Extract the (X, Y) coordinate from the center of the cell holding the provided text.  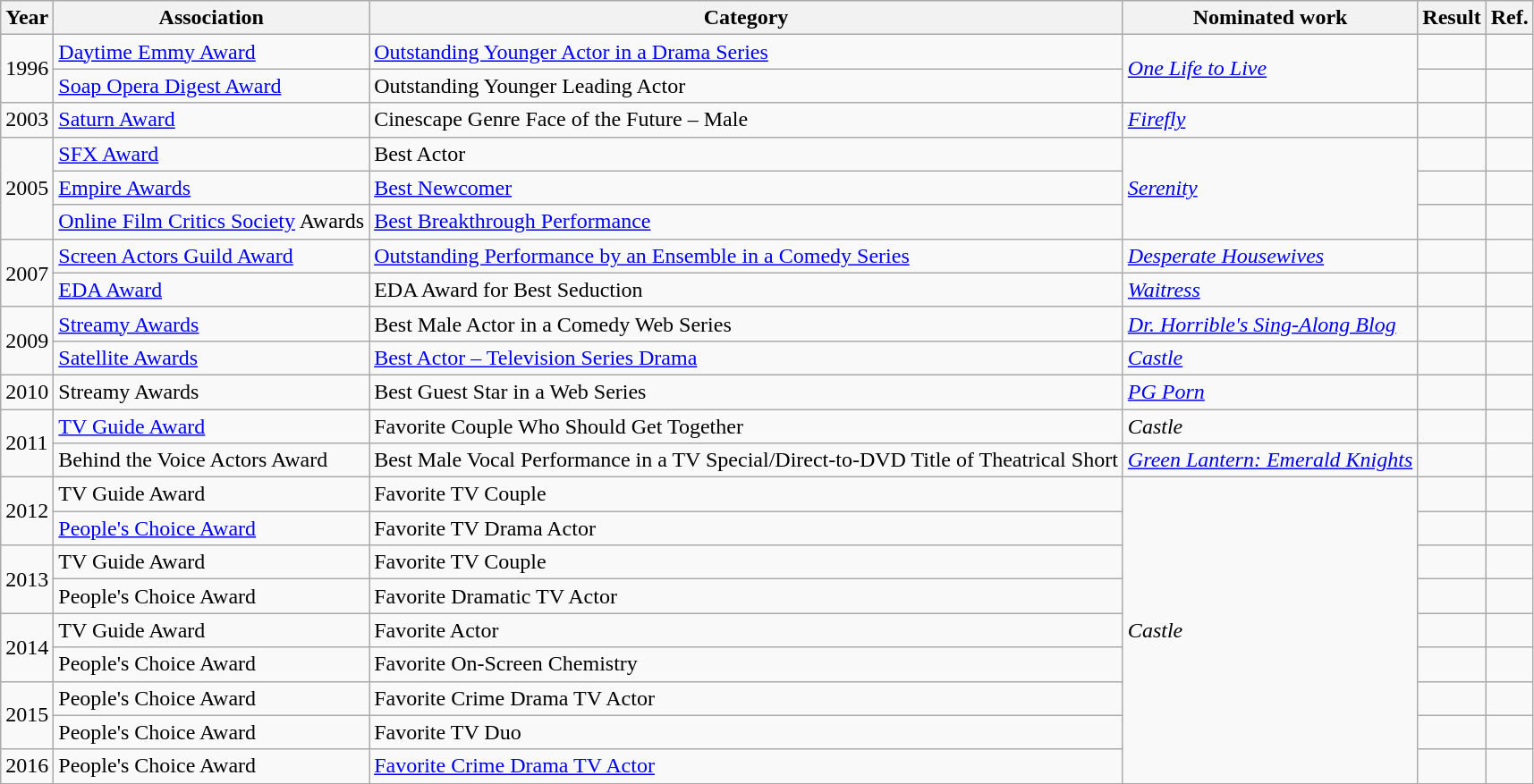
Desperate Housewives (1270, 256)
Favorite Dramatic TV Actor (746, 596)
Category (746, 18)
Favorite Actor (746, 630)
Favorite TV Duo (746, 732)
Dr. Horrible's Sing-Along Blog (1270, 324)
2014 (27, 647)
Outstanding Younger Actor in a Drama Series (746, 52)
1996 (27, 69)
2013 (27, 579)
2009 (27, 341)
One Life to Live (1270, 69)
EDA Award (211, 290)
2011 (27, 443)
Nominated work (1270, 18)
Best Newcomer (746, 188)
2015 (27, 715)
Green Lantern: Emerald Knights (1270, 460)
2005 (27, 188)
Cinescape Genre Face of the Future – Male (746, 120)
PG Porn (1270, 392)
Serenity (1270, 188)
Best Actor (746, 154)
Outstanding Younger Leading Actor (746, 86)
Result (1452, 18)
2010 (27, 392)
Best Guest Star in a Web Series (746, 392)
2012 (27, 511)
2016 (27, 766)
Best Actor – Television Series Drama (746, 358)
Favorite TV Drama Actor (746, 528)
2003 (27, 120)
Firefly (1270, 120)
Best Male Actor in a Comedy Web Series (746, 324)
Daytime Emmy Award (211, 52)
Year (27, 18)
Outstanding Performance by an Ensemble in a Comedy Series (746, 256)
Best Male Vocal Performance in a TV Special/Direct-to-DVD Title of Theatrical Short (746, 460)
Soap Opera Digest Award (211, 86)
Online Film Critics Society Awards (211, 222)
Saturn Award (211, 120)
Empire Awards (211, 188)
Behind the Voice Actors Award (211, 460)
EDA Award for Best Seduction (746, 290)
2007 (27, 273)
Best Breakthrough Performance (746, 222)
Ref. (1510, 18)
SFX Award (211, 154)
Favorite On-Screen Chemistry (746, 664)
Association (211, 18)
Screen Actors Guild Award (211, 256)
Favorite Couple Who Should Get Together (746, 426)
Satellite Awards (211, 358)
Waitress (1270, 290)
